Return [X, Y] of the center of cell containing provided text 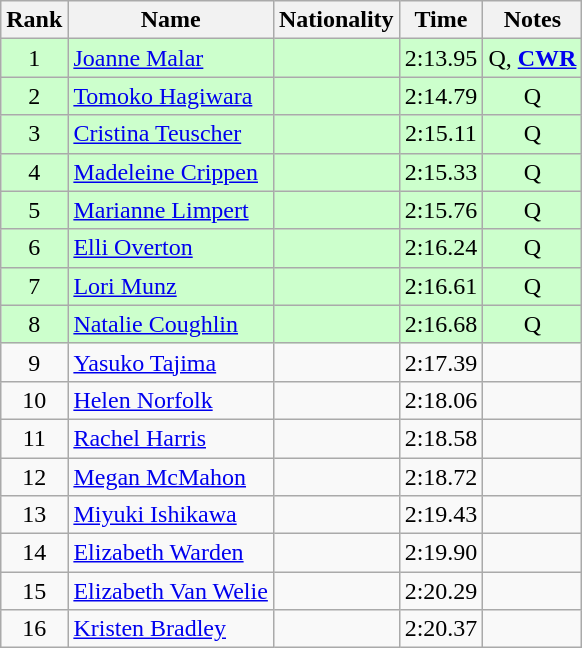
2:18.72 [441, 477]
2:18.06 [441, 400]
2:16.61 [441, 286]
Marianne Limpert [171, 210]
2 [34, 96]
Elizabeth Van Welie [171, 591]
Kristen Bradley [171, 629]
Helen Norfolk [171, 400]
3 [34, 134]
13 [34, 515]
Name [171, 20]
Lori Munz [171, 286]
Miyuki Ishikawa [171, 515]
Yasuko Tajima [171, 362]
6 [34, 248]
Tomoko Hagiwara [171, 96]
Rank [34, 20]
Joanne Malar [171, 58]
2:19.90 [441, 553]
Elli Overton [171, 248]
16 [34, 629]
Megan McMahon [171, 477]
Nationality [336, 20]
8 [34, 324]
2:16.24 [441, 248]
14 [34, 553]
2:18.58 [441, 438]
Madeleine Crippen [171, 172]
Cristina Teuscher [171, 134]
Rachel Harris [171, 438]
1 [34, 58]
2:15.76 [441, 210]
15 [34, 591]
4 [34, 172]
9 [34, 362]
2:15.11 [441, 134]
5 [34, 210]
Natalie Coughlin [171, 324]
7 [34, 286]
Notes [532, 20]
Q, CWR [532, 58]
2:19.43 [441, 515]
2:14.79 [441, 96]
11 [34, 438]
2:17.39 [441, 362]
Time [441, 20]
2:20.29 [441, 591]
Elizabeth Warden [171, 553]
12 [34, 477]
2:20.37 [441, 629]
2:13.95 [441, 58]
10 [34, 400]
2:15.33 [441, 172]
2:16.68 [441, 324]
